Provide the [X, Y] coordinate of the cell's center where the given text is located.  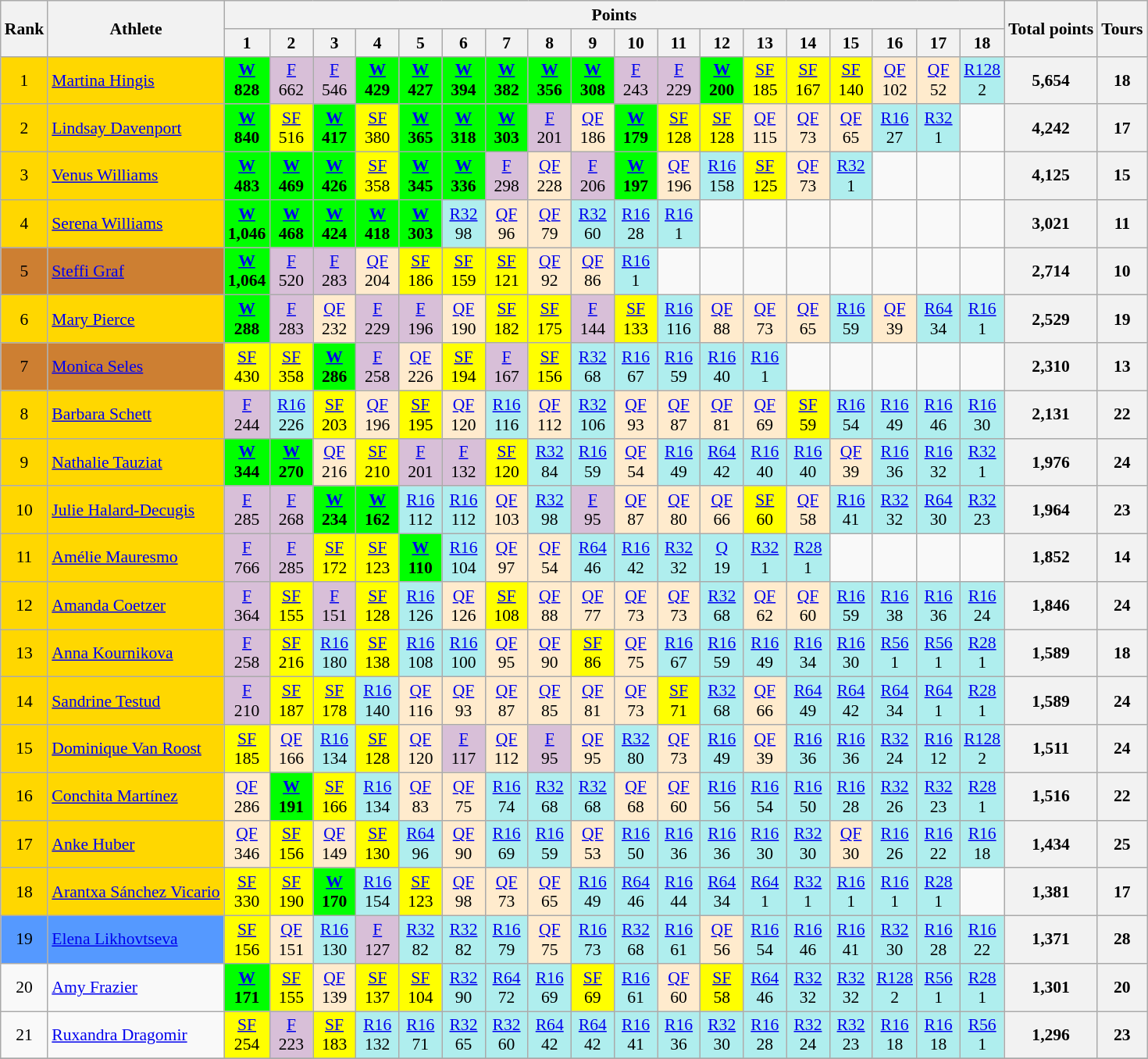
R16100 [464, 653]
R3284 [550, 462]
QF52 [939, 80]
QF85 [550, 701]
R1673 [592, 940]
R1671 [420, 1036]
QF139 [334, 987]
Sandrine Testud [136, 701]
QF286 [247, 797]
R6449 [808, 701]
QF204 [378, 272]
SF186 [420, 272]
SF182 [506, 319]
SF125 [765, 176]
SF166 [334, 797]
Anke Huber [136, 843]
SF108 [506, 606]
1,511 [1051, 748]
QF166 [291, 748]
1,964 [1051, 511]
R16126 [420, 606]
W429 [378, 80]
SF86 [592, 653]
F243 [636, 80]
Anna Kournikova [136, 653]
W345 [420, 176]
W365 [420, 128]
Venus Williams [136, 176]
QF149 [334, 843]
SF138 [378, 653]
F196 [420, 319]
W840 [247, 128]
F127 [378, 940]
W110 [420, 558]
R16158 [722, 176]
QF77 [592, 606]
SF254 [247, 1036]
W382 [506, 80]
R1632 [939, 462]
Ruxandra Dragomir [136, 1036]
W394 [464, 80]
Total points [1051, 28]
R16140 [378, 701]
QF53 [592, 843]
SF172 [334, 558]
R1638 [895, 606]
SF210 [378, 462]
W424 [334, 223]
QF86 [592, 272]
R1624 [982, 606]
2,529 [1051, 319]
F151 [334, 606]
F766 [247, 558]
QF56 [722, 940]
QF103 [506, 511]
SF120 [506, 462]
W828 [247, 80]
W234 [334, 511]
F268 [291, 511]
W344 [247, 462]
QF346 [247, 843]
Julie Halard-Decugis [136, 511]
R1627 [895, 128]
R1679 [506, 940]
2,131 [1051, 414]
SF121 [506, 272]
Amélie Mauresmo [136, 558]
2,310 [1051, 367]
SF380 [378, 128]
W308 [592, 80]
W469 [291, 176]
R1644 [679, 892]
Nathalie Tauziat [136, 462]
R1674 [506, 797]
W356 [550, 80]
SF71 [679, 701]
F520 [291, 272]
QF190 [464, 319]
W318 [464, 128]
SF216 [291, 653]
Lindsay Davenport [136, 128]
SF195 [420, 414]
Amy Frazier [136, 987]
Athlete [136, 28]
W483 [247, 176]
F206 [592, 176]
R1656 [722, 797]
W197 [636, 176]
1,371 [1051, 940]
Conchita Martínez [136, 797]
W200 [722, 80]
1,516 [1051, 797]
W191 [291, 797]
R1612 [939, 748]
Amanda Coetzer [136, 606]
21 [25, 1036]
R16132 [378, 1036]
W171 [247, 987]
QF80 [679, 511]
SF178 [334, 701]
QF126 [464, 606]
QF226 [420, 367]
QF116 [420, 701]
SF167 [808, 80]
SF175 [550, 319]
R3280 [636, 748]
QF97 [506, 558]
R16104 [464, 558]
SF194 [464, 367]
R6430 [939, 511]
SF183 [334, 1036]
R1634 [808, 653]
SF60 [765, 511]
F364 [247, 606]
Mary Pierce [136, 319]
R3265 [464, 1036]
R32106 [592, 414]
F298 [506, 176]
F117 [464, 748]
QF69 [765, 414]
F662 [291, 80]
Steffi Graf [136, 272]
SF140 [851, 80]
SF104 [420, 987]
F144 [592, 319]
QF232 [334, 319]
F132 [464, 462]
Arantxa Sánchez Vicario [136, 892]
Q19 [722, 558]
W162 [378, 511]
F244 [247, 414]
QF228 [550, 176]
2,714 [1051, 272]
1,852 [1051, 558]
SF190 [291, 892]
R16108 [420, 653]
QF96 [506, 223]
R16226 [291, 414]
R6496 [420, 843]
SF137 [378, 987]
W426 [334, 176]
SF159 [464, 272]
Barbara Schett [136, 414]
R16180 [334, 653]
W288 [247, 319]
Rank [25, 28]
SF58 [722, 987]
SF130 [378, 843]
QF79 [550, 223]
QF83 [420, 797]
QF216 [334, 462]
R6472 [506, 987]
QF30 [851, 843]
F223 [291, 1036]
QF98 [464, 892]
Martina Hingis [136, 80]
SF133 [636, 319]
F546 [334, 80]
5,654 [1051, 80]
W1,064 [247, 272]
QF186 [592, 128]
QF62 [765, 606]
R16130 [334, 940]
QF115 [765, 128]
SF69 [592, 987]
W418 [378, 223]
W336 [464, 176]
Elena Likhovtseva [136, 940]
Dominique Van Roost [136, 748]
W270 [291, 462]
1,976 [1051, 462]
W417 [334, 128]
W170 [334, 892]
SF516 [291, 128]
SF430 [247, 367]
25 [1121, 843]
R1642 [636, 558]
1,301 [1051, 987]
1,846 [1051, 606]
QF68 [636, 797]
SF59 [808, 414]
Serena Williams [136, 223]
1,434 [1051, 843]
3,021 [1051, 223]
QF58 [808, 511]
R3226 [895, 797]
F210 [247, 701]
28 [1121, 940]
R16154 [378, 892]
4,125 [1051, 176]
F167 [506, 367]
W427 [420, 80]
1,381 [1051, 892]
W179 [636, 128]
SF203 [334, 414]
W1,046 [247, 223]
Tours [1121, 28]
4,242 [1051, 128]
QF151 [291, 940]
R3290 [464, 987]
1,296 [1051, 1036]
R1626 [895, 843]
QF92 [550, 272]
SF187 [291, 701]
W286 [334, 367]
Points [614, 15]
W468 [291, 223]
QF102 [895, 80]
SF330 [247, 892]
Monica Seles [136, 367]
